Locate the cell with the specified text and output its [X, Y] center coordinate. 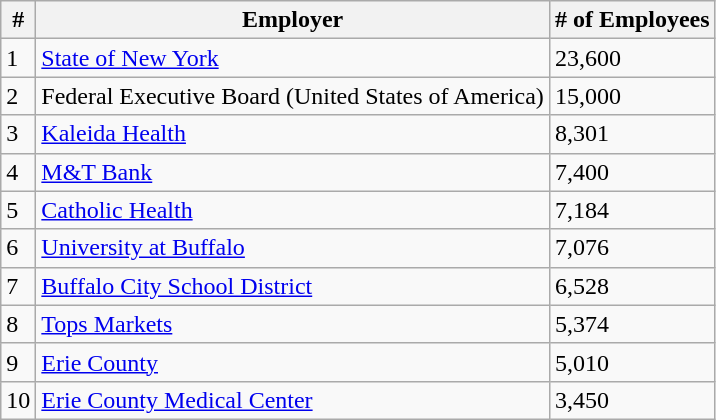
3,450 [632, 400]
10 [18, 400]
M&T Bank [293, 172]
Kaleida Health [293, 134]
# of Employees [632, 20]
State of New York [293, 58]
University at Buffalo [293, 248]
Erie County [293, 362]
1 [18, 58]
8,301 [632, 134]
7 [18, 286]
2 [18, 96]
15,000 [632, 96]
6 [18, 248]
7,400 [632, 172]
7,076 [632, 248]
4 [18, 172]
6,528 [632, 286]
Federal Executive Board (United States of America) [293, 96]
3 [18, 134]
Tops Markets [293, 324]
Catholic Health [293, 210]
Erie County Medical Center [293, 400]
5,374 [632, 324]
23,600 [632, 58]
# [18, 20]
8 [18, 324]
5 [18, 210]
9 [18, 362]
5,010 [632, 362]
Buffalo City School District [293, 286]
Employer [293, 20]
7,184 [632, 210]
